Identify which cell holds the provided text, then report its (x, y) central coordinate. 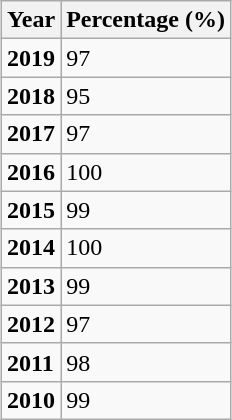
2019 (32, 58)
95 (146, 96)
Percentage (%) (146, 20)
2017 (32, 134)
2015 (32, 210)
2011 (32, 362)
2013 (32, 286)
2018 (32, 96)
2016 (32, 172)
2014 (32, 248)
2010 (32, 400)
Year (32, 20)
98 (146, 362)
2012 (32, 324)
